Pinpoint the cell where the given text exists, returning its (X, Y) midpoint coordinate. 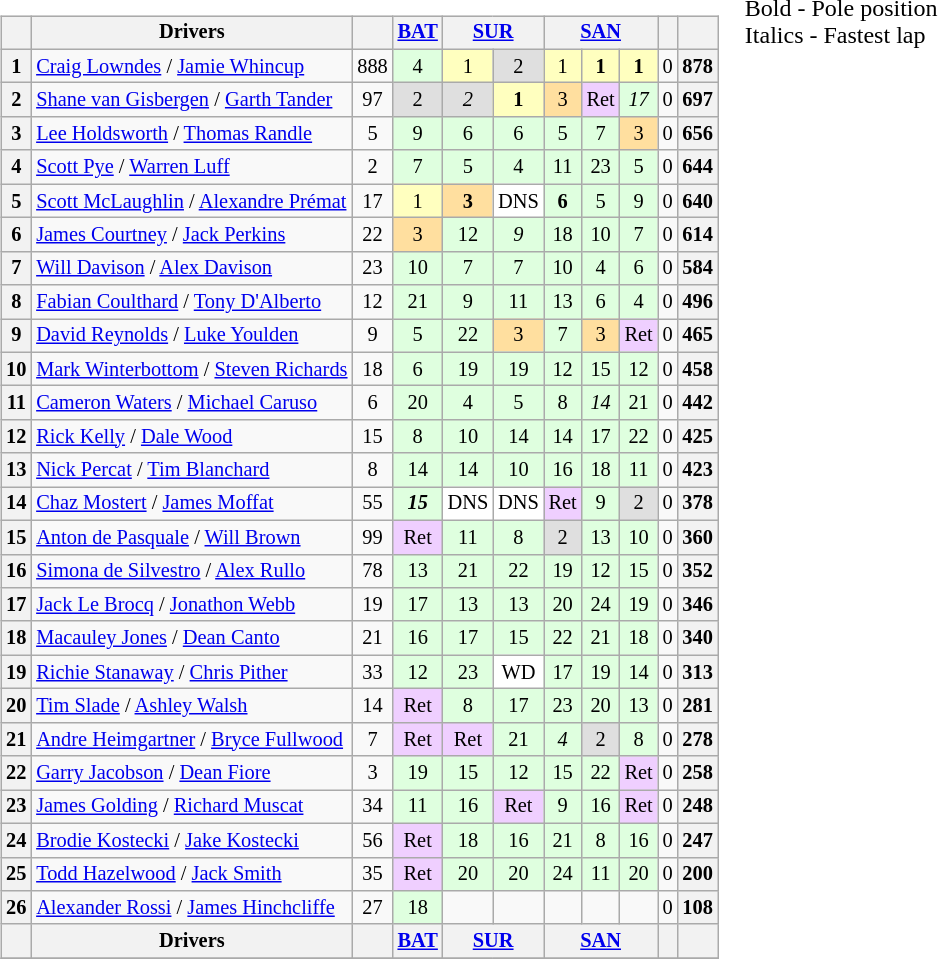
Chaz Mostert / James Moffat (192, 504)
99 (372, 537)
Jack Le Brocq / Jonathon Webb (192, 605)
Macauley Jones / Dean Canto (192, 638)
Lee Holdsworth / Thomas Randle (192, 134)
644 (697, 167)
78 (372, 571)
Scott McLaughlin / Alexandre Prémat (192, 201)
Cameron Waters / Michael Caruso (192, 403)
346 (697, 605)
247 (697, 840)
27 (372, 908)
Anton de Pasquale / Will Brown (192, 537)
352 (697, 571)
26 (16, 908)
Andre Heimgartner / Bryce Fullwood (192, 739)
James Courtney / Jack Perkins (192, 235)
425 (697, 437)
34 (372, 807)
423 (697, 470)
Mark Winterbottom / Steven Richards (192, 369)
878 (697, 66)
378 (697, 504)
640 (697, 201)
56 (372, 840)
Garry Jacobson / Dean Fiore (192, 773)
Fabian Coulthard / Tony D'Alberto (192, 302)
Nick Percat / Tim Blanchard (192, 470)
888 (372, 66)
WD (518, 672)
David Reynolds / Luke Youlden (192, 336)
248 (697, 807)
108 (697, 908)
Richie Stanaway / Chris Pither (192, 672)
496 (697, 302)
697 (697, 100)
Brodie Kostecki / Jake Kostecki (192, 840)
Tim Slade / Ashley Walsh (192, 706)
313 (697, 672)
James Golding / Richard Muscat (192, 807)
340 (697, 638)
33 (372, 672)
25 (16, 874)
Alexander Rossi / James Hinchcliffe (192, 908)
200 (697, 874)
656 (697, 134)
Rick Kelly / Dale Wood (192, 437)
Craig Lowndes / Jamie Whincup (192, 66)
465 (697, 336)
360 (697, 537)
Todd Hazelwood / Jack Smith (192, 874)
442 (697, 403)
97 (372, 100)
614 (697, 235)
584 (697, 268)
Scott Pye / Warren Luff (192, 167)
278 (697, 739)
35 (372, 874)
Simona de Silvestro / Alex Rullo (192, 571)
55 (372, 504)
Will Davison / Alex Davison (192, 268)
258 (697, 773)
Shane van Gisbergen / Garth Tander (192, 100)
281 (697, 706)
458 (697, 369)
